For the text-containing cell, return its midpoint in (x, y) coordinate format. 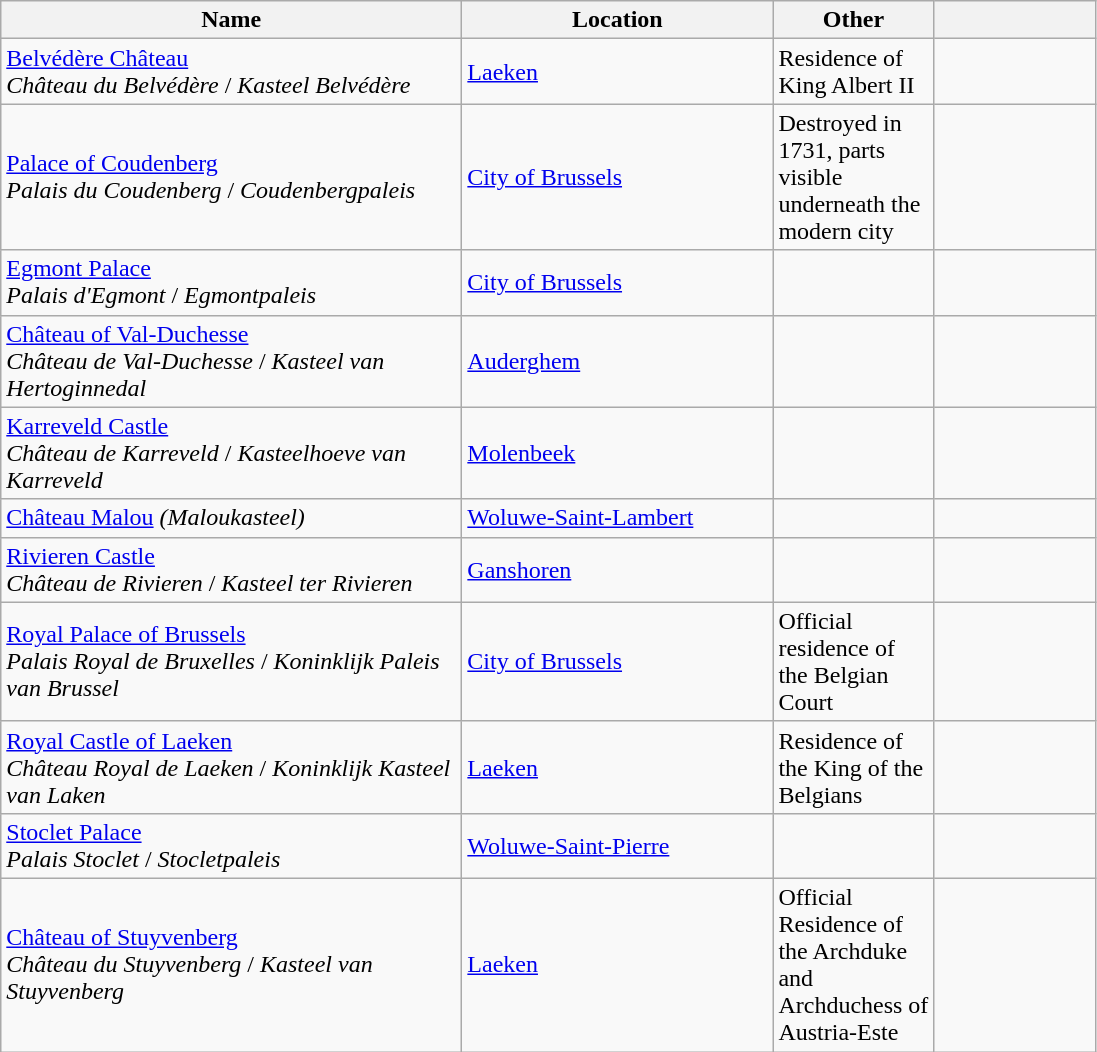
Château of Val-DuchesseChâteau de Val-Duchesse / Kasteel van Hertoginnedal (232, 361)
Palace of CoudenbergPalais du Coudenberg / Coudenbergpaleis (232, 177)
Other (854, 20)
Official Residence of the Archduke and Archduchess of Austria-Este (854, 964)
Molenbeek (618, 453)
Residence of the King of the Belgians (854, 767)
Destroyed in 1731, parts visible underneath the modern city (854, 177)
Karreveld CastleChâteau de Karreveld / Kasteelhoeve van Karreveld (232, 453)
Royal Palace of BrusselsPalais Royal de Bruxelles / Koninklijk Paleis van Brussel (232, 662)
Rivieren CastleChâteau de Rivieren / Kasteel ter Rivieren (232, 570)
Woluwe-Saint-Lambert (618, 518)
Auderghem (618, 361)
Woluwe-Saint-Pierre (618, 846)
Residence of King Albert II (854, 72)
Location (618, 20)
Stoclet PalacePalais Stoclet / Stocletpaleis (232, 846)
Château of StuyvenbergChâteau du Stuyvenberg / Kasteel van Stuyvenberg (232, 964)
Name (232, 20)
Royal Castle of LaekenChâteau Royal de Laeken / Koninklijk Kasteel van Laken (232, 767)
Château Malou (Maloukasteel) (232, 518)
Belvédère ChâteauChâteau du Belvédère / Kasteel Belvédère (232, 72)
Ganshoren (618, 570)
Official residence of the Belgian Court (854, 662)
Egmont PalacePalais d'Egmont / Egmontpaleis (232, 282)
